Capture the cell that displays the provided text and extract its [X, Y] central coordinate. 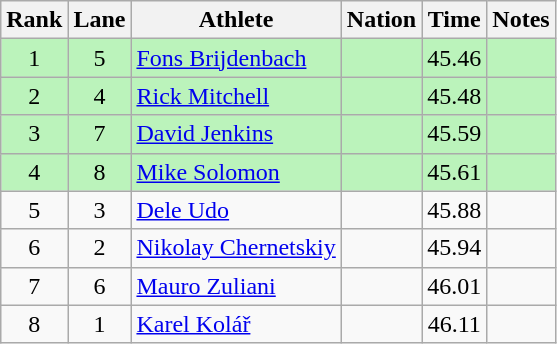
Karel Kolář [236, 324]
Mike Solomon [236, 172]
Fons Brijdenbach [236, 58]
45.48 [454, 96]
Dele Udo [236, 210]
46.01 [454, 286]
Rick Mitchell [236, 96]
Lane [100, 20]
45.94 [454, 248]
46.11 [454, 324]
David Jenkins [236, 134]
45.61 [454, 172]
Athlete [236, 20]
Nation [381, 20]
Notes [521, 20]
Rank [34, 20]
45.59 [454, 134]
Nikolay Chernetskiy [236, 248]
Time [454, 20]
Mauro Zuliani [236, 286]
45.88 [454, 210]
45.46 [454, 58]
